For the text-containing cell, return its midpoint in [X, Y] coordinate format. 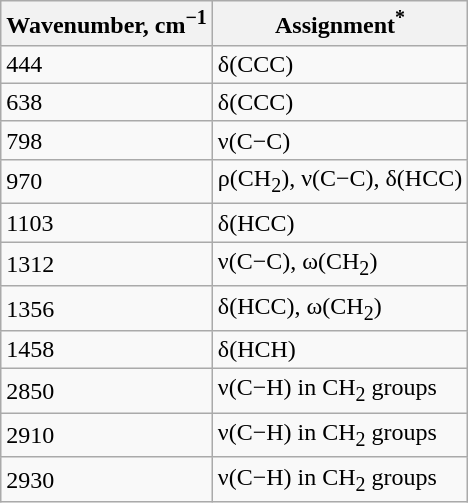
ν(C−C) [340, 140]
ρ(CH2), ν(C−C), δ(HCC) [340, 181]
δ(HCC), ω(CH2) [340, 308]
2910 [107, 435]
444 [107, 64]
2930 [107, 479]
δ(HCH) [340, 350]
δ(HCC) [340, 223]
1103 [107, 223]
1458 [107, 350]
1356 [107, 308]
Assignment* [340, 24]
1312 [107, 264]
ν(C−C), ω(CH2) [340, 264]
970 [107, 181]
798 [107, 140]
2850 [107, 391]
638 [107, 102]
Wavenumber, cm−1 [107, 24]
